Detect which cell encompasses the target text, then output its (X, Y) center coordinate. 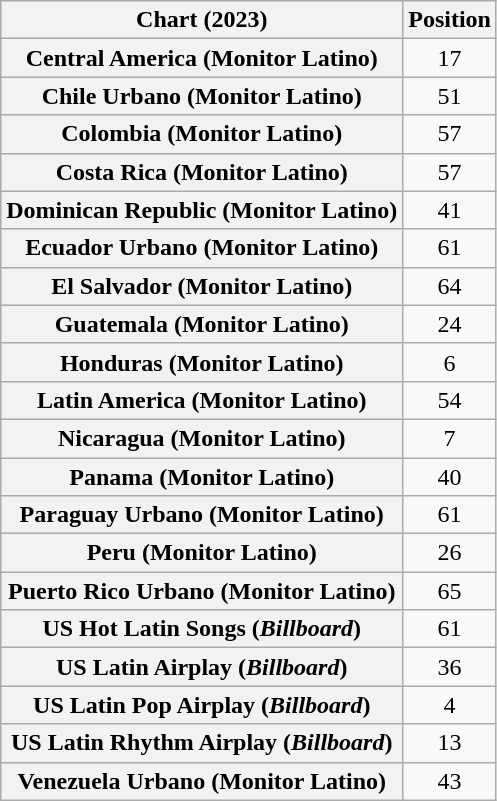
Position (450, 20)
13 (450, 743)
Costa Rica (Monitor Latino) (202, 172)
Panama (Monitor Latino) (202, 477)
Colombia (Monitor Latino) (202, 134)
US Latin Pop Airplay (Billboard) (202, 705)
Chart (2023) (202, 20)
Peru (Monitor Latino) (202, 553)
51 (450, 96)
Venezuela Urbano (Monitor Latino) (202, 781)
Honduras (Monitor Latino) (202, 362)
El Salvador (Monitor Latino) (202, 286)
Chile Urbano (Monitor Latino) (202, 96)
7 (450, 438)
Central America (Monitor Latino) (202, 58)
40 (450, 477)
Guatemala (Monitor Latino) (202, 324)
Nicaragua (Monitor Latino) (202, 438)
Ecuador Urbano (Monitor Latino) (202, 248)
54 (450, 400)
US Latin Rhythm Airplay (Billboard) (202, 743)
Paraguay Urbano (Monitor Latino) (202, 515)
26 (450, 553)
US Latin Airplay (Billboard) (202, 667)
4 (450, 705)
65 (450, 591)
US Hot Latin Songs (Billboard) (202, 629)
Dominican Republic (Monitor Latino) (202, 210)
6 (450, 362)
36 (450, 667)
24 (450, 324)
64 (450, 286)
41 (450, 210)
43 (450, 781)
Puerto Rico Urbano (Monitor Latino) (202, 591)
Latin America (Monitor Latino) (202, 400)
17 (450, 58)
